Provide the (X, Y) coordinate of the cell's center where the given text is located.  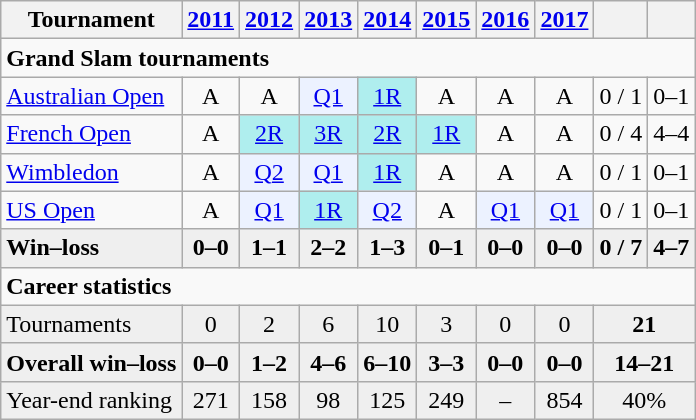
2 (270, 324)
Grand Slam tournaments (348, 58)
Wimbledon (92, 172)
271 (211, 400)
14–21 (644, 362)
Career statistics (348, 286)
– (506, 400)
US Open (92, 210)
249 (446, 400)
2015 (446, 20)
2013 (328, 20)
Win–loss (92, 248)
1–2 (270, 362)
1–1 (270, 248)
2016 (506, 20)
0 / 4 (621, 134)
2014 (388, 20)
1–3 (388, 248)
3 (446, 324)
French Open (92, 134)
2017 (564, 20)
6 (328, 324)
10 (388, 324)
98 (328, 400)
125 (388, 400)
3R (328, 134)
4–7 (672, 248)
Tournaments (92, 324)
21 (644, 324)
2012 (270, 20)
2–2 (328, 248)
158 (270, 400)
4–6 (328, 362)
Tournament (92, 20)
854 (564, 400)
6–10 (388, 362)
Australian Open (92, 96)
4–4 (672, 134)
Overall win–loss (92, 362)
40% (644, 400)
Year-end ranking (92, 400)
3–3 (446, 362)
0 / 7 (621, 248)
2011 (211, 20)
